Scan for the cell matching the given text and deliver its (x, y) coordinate at center. 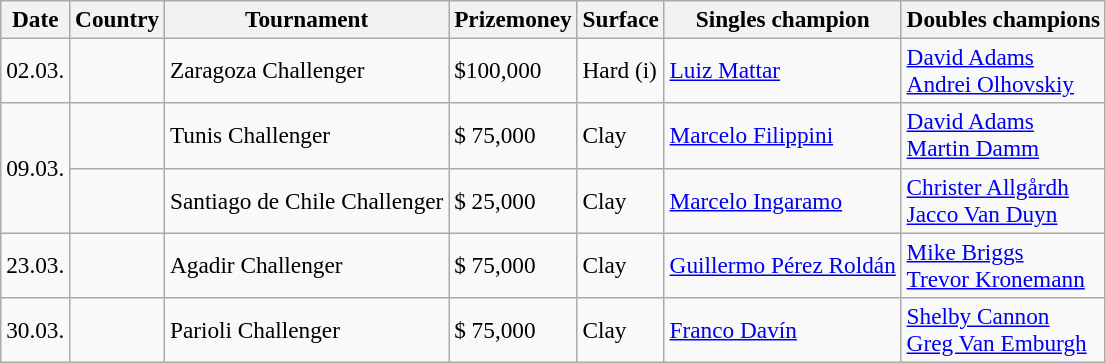
Parioli Challenger (307, 330)
Santiago de Chile Challenger (307, 200)
David Adams Andrei Olhovskiy (1003, 70)
Luiz Mattar (782, 70)
Prizemoney (513, 19)
30.03. (36, 330)
Shelby Cannon Greg Van Emburgh (1003, 330)
Tunis Challenger (307, 136)
Zaragoza Challenger (307, 70)
Marcelo Ingaramo (782, 200)
Doubles champions (1003, 19)
02.03. (36, 70)
Agadir Challenger (307, 264)
Singles champion (782, 19)
$ 25,000 (513, 200)
Christer Allgårdh Jacco Van Duyn (1003, 200)
09.03. (36, 168)
$100,000 (513, 70)
Date (36, 19)
Mike Briggs Trevor Kronemann (1003, 264)
David Adams Martin Damm (1003, 136)
Marcelo Filippini (782, 136)
Franco Davín (782, 330)
Guillermo Pérez Roldán (782, 264)
23.03. (36, 264)
Country (118, 19)
Surface (620, 19)
Tournament (307, 19)
Hard (i) (620, 70)
